For the text-containing cell, return its midpoint in [X, Y] coordinate format. 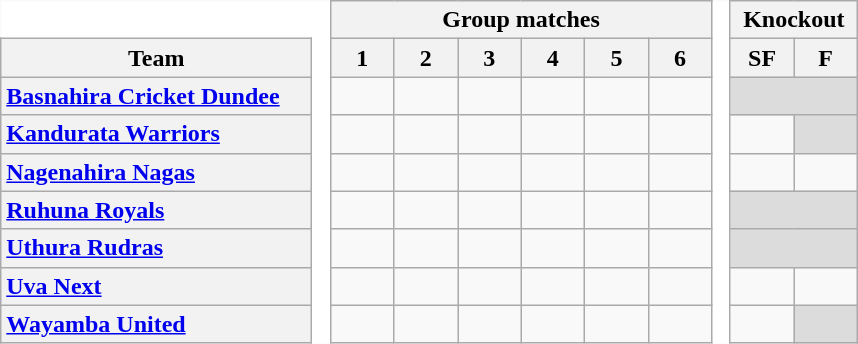
6 [680, 58]
Ruhuna Royals [156, 210]
Wayamba United [156, 324]
3 [490, 58]
Uva Next [156, 286]
Knockout [794, 20]
Kandurata Warriors [156, 134]
Nagenahira Nagas [156, 172]
5 [617, 58]
Group matches [520, 20]
Basnahira Cricket Dundee [156, 96]
4 [553, 58]
Uthura Rudras [156, 248]
2 [426, 58]
SF [762, 58]
Team [156, 58]
F [826, 58]
1 [362, 58]
